Return [x, y] of the center of cell containing provided text 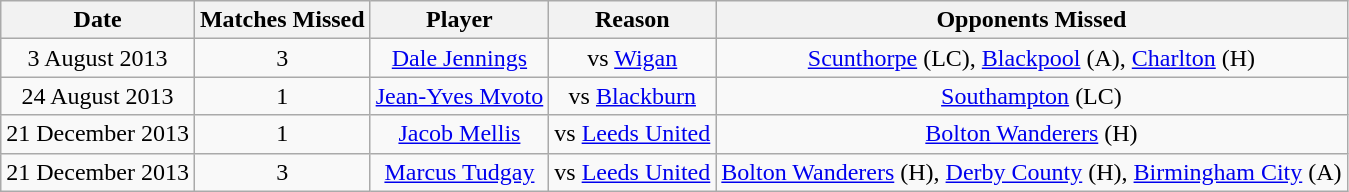
Marcus Tudgay [460, 172]
Reason [632, 20]
vs Wigan [632, 58]
24 August 2013 [98, 96]
Jacob Mellis [460, 134]
Scunthorpe (LC), Blackpool (A), Charlton (H) [1032, 58]
Opponents Missed [1032, 20]
Date [98, 20]
vs Blackburn [632, 96]
3 August 2013 [98, 58]
Player [460, 20]
Bolton Wanderers (H), Derby County (H), Birmingham City (A) [1032, 172]
Dale Jennings [460, 58]
Bolton Wanderers (H) [1032, 134]
Jean-Yves Mvoto [460, 96]
Southampton (LC) [1032, 96]
Matches Missed [282, 20]
